Locate the cell with the specified text and output its (x, y) center coordinate. 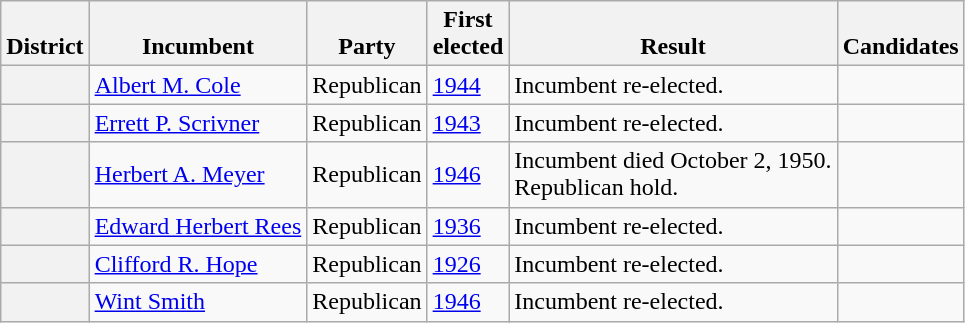
1926 (468, 264)
Candidates (900, 34)
1943 (468, 123)
Errett P. Scrivner (198, 123)
District (45, 34)
Incumbent (198, 34)
Edward Herbert Rees (198, 226)
Wint Smith (198, 302)
Firstelected (468, 34)
Result (673, 34)
1944 (468, 85)
Clifford R. Hope (198, 264)
Party (367, 34)
Albert M. Cole (198, 85)
Incumbent died October 2, 1950.Republican hold. (673, 174)
1936 (468, 226)
Herbert A. Meyer (198, 174)
